Search for the cell housing the specified text and yield its [x, y] center coordinate. 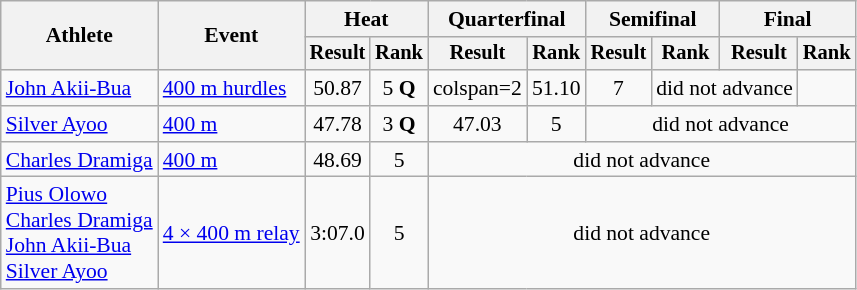
5 Q [399, 88]
47.03 [478, 124]
48.69 [338, 160]
Silver Ayoo [80, 124]
3:07.0 [338, 233]
400 m hurdles [232, 88]
Event [232, 36]
4 × 400 m relay [232, 233]
7 [619, 88]
Athlete [80, 36]
Pius OlowoCharles DramigaJohn Akii-BuaSilver Ayoo [80, 233]
51.10 [556, 88]
John Akii-Bua [80, 88]
3 Q [399, 124]
Heat [366, 19]
50.87 [338, 88]
Quarterfinal [507, 19]
colspan=2 [478, 88]
Semifinal [653, 19]
Charles Dramiga [80, 160]
47.78 [338, 124]
Final [788, 19]
